Pinpoint the cell where the given text exists, returning its (X, Y) midpoint coordinate. 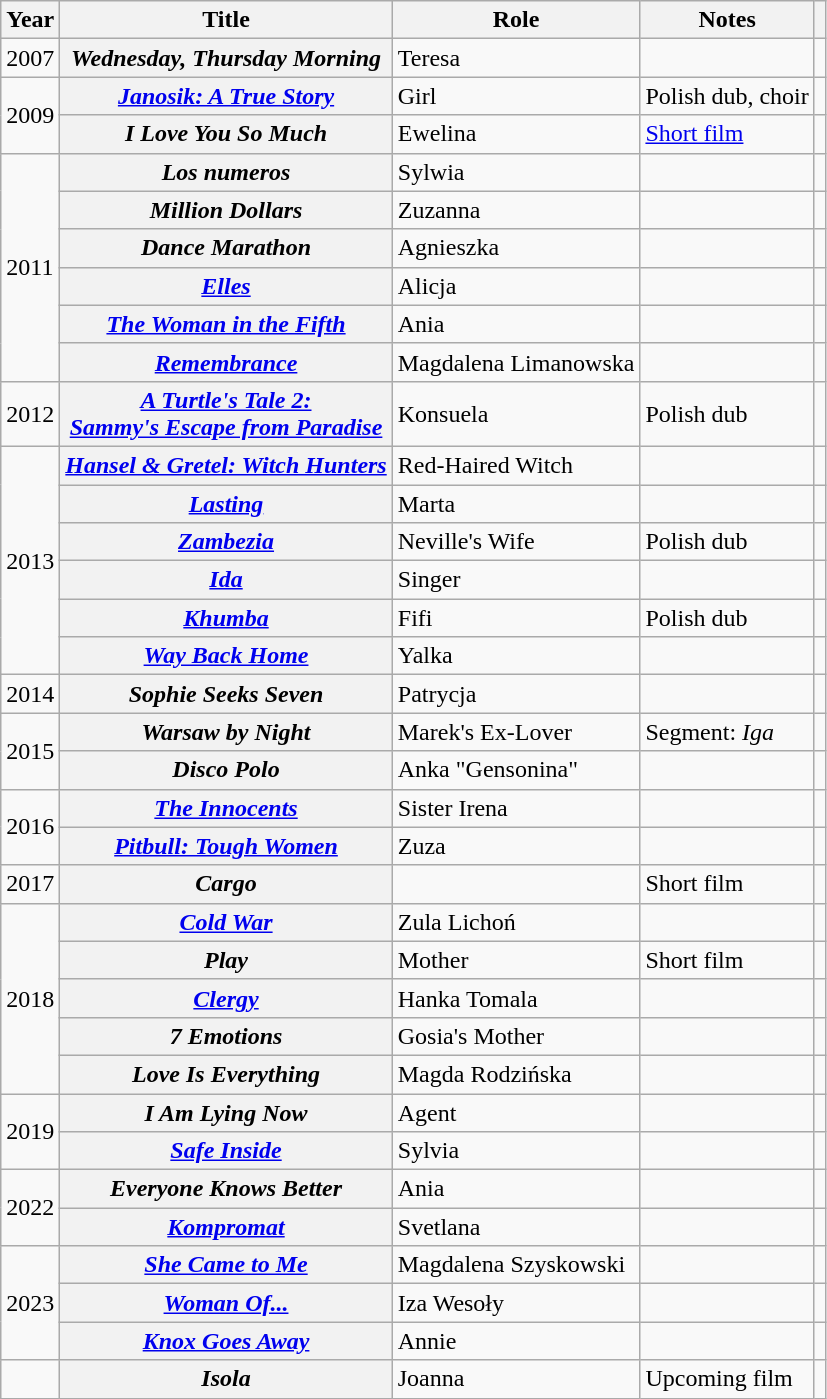
Marek's Ex-Lover (516, 732)
Janosik: A True Story (226, 96)
Way Back Home (226, 656)
7 Emotions (226, 1036)
The Innocents (226, 808)
A Turtle's Tale 2: Sammy's Escape from Paradise (226, 414)
2009 (30, 115)
Knox Goes Away (226, 1341)
Isola (226, 1379)
Ewelina (516, 134)
2019 (30, 1132)
Sophie Seeks Seven (226, 694)
Disco Polo (226, 770)
2016 (30, 827)
2017 (30, 884)
Polish dub, choir (727, 96)
Role (516, 20)
Annie (516, 1341)
Woman Of... (226, 1303)
Mother (516, 960)
Cold War (226, 922)
2011 (30, 267)
Notes (727, 20)
Magdalena Szyskowski (516, 1265)
Cargo (226, 884)
She Came to Me (226, 1265)
The Woman in the Fifth (226, 324)
Wednesday, Thursday Morning (226, 58)
Girl (516, 96)
Alicja (516, 286)
Los numeros (226, 172)
Title (226, 20)
Hanka Tomala (516, 998)
Warsaw by Night (226, 732)
2013 (30, 560)
Pitbull: Tough Women (226, 846)
2007 (30, 58)
Khumba (226, 618)
Magda Rodzińska (516, 1074)
Svetlana (516, 1227)
Remembrance (226, 362)
Elles (226, 286)
Play (226, 960)
Magdalena Limanowska (516, 362)
Red-Haired Witch (516, 465)
2018 (30, 998)
Sister Irena (516, 808)
Upcoming film (727, 1379)
Joanna (516, 1379)
Fifi (516, 618)
Kompromat (226, 1227)
Ida (226, 580)
Agnieszka (516, 248)
Clergy (226, 998)
Iza Wesoły (516, 1303)
2012 (30, 414)
Teresa (516, 58)
Dance Marathon (226, 248)
Year (30, 20)
Hansel & Gretel: Witch Hunters (226, 465)
Zambezia (226, 542)
2015 (30, 751)
Marta (516, 503)
I Am Lying Now (226, 1113)
Singer (516, 580)
Everyone Knows Better (226, 1189)
Safe Inside (226, 1151)
Gosia's Mother (516, 1036)
Konsuela (516, 414)
Neville's Wife (516, 542)
Lasting (226, 503)
2022 (30, 1208)
Patrycja (516, 694)
Sylwia (516, 172)
Love Is Everything (226, 1074)
I Love You So Much (226, 134)
Million Dollars (226, 210)
2023 (30, 1303)
Anka "Gensonina" (516, 770)
2014 (30, 694)
Zula Lichoń (516, 922)
Sylvia (516, 1151)
Yalka (516, 656)
Agent (516, 1113)
Segment: Iga (727, 732)
Zuzanna (516, 210)
Zuza (516, 846)
